Identify which cell holds the provided text, then report its (X, Y) central coordinate. 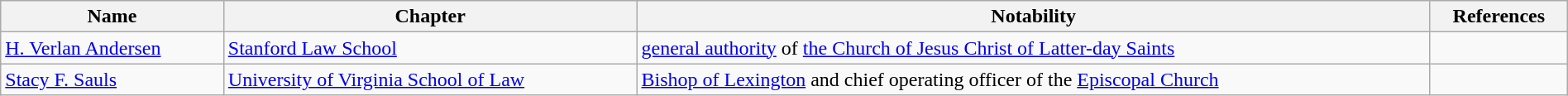
Name (112, 17)
University of Virginia School of Law (430, 79)
Chapter (430, 17)
Bishop of Lexington and chief operating officer of the Episcopal Church (1034, 79)
general authority of the Church of Jesus Christ of Latter-day Saints (1034, 48)
H. Verlan Andersen (112, 48)
References (1499, 17)
Stanford Law School (430, 48)
Stacy F. Sauls (112, 79)
Notability (1034, 17)
